Output the (x, y) coordinate of the center of the cell containing the given text.  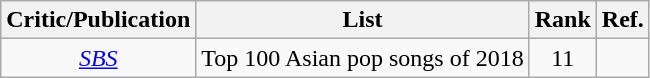
11 (562, 58)
Top 100 Asian pop songs of 2018 (362, 58)
Ref. (622, 20)
List (362, 20)
Critic/Publication (98, 20)
Rank (562, 20)
SBS (98, 58)
